Pinpoint the cell where the given text exists, returning its [X, Y] midpoint coordinate. 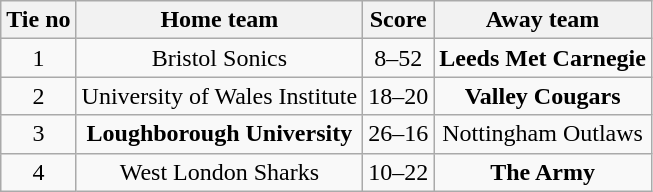
Valley Cougars [543, 96]
West London Sharks [220, 172]
The Army [543, 172]
10–22 [398, 172]
Nottingham Outlaws [543, 134]
Bristol Sonics [220, 58]
University of Wales Institute [220, 96]
Home team [220, 20]
3 [38, 134]
8–52 [398, 58]
Away team [543, 20]
4 [38, 172]
Score [398, 20]
2 [38, 96]
18–20 [398, 96]
26–16 [398, 134]
Loughborough University [220, 134]
1 [38, 58]
Leeds Met Carnegie [543, 58]
Tie no [38, 20]
